From the cell containing the given text, extract its center point as [x, y] coordinate. 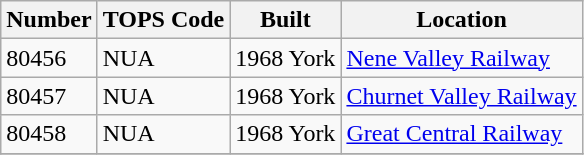
TOPS Code [164, 20]
Great Central Railway [462, 134]
80456 [49, 58]
Nene Valley Railway [462, 58]
Location [462, 20]
Number [49, 20]
Built [286, 20]
Churnet Valley Railway [462, 96]
80458 [49, 134]
80457 [49, 96]
